Determine the (X, Y) coordinate at the center of the cell enclosing the given text.  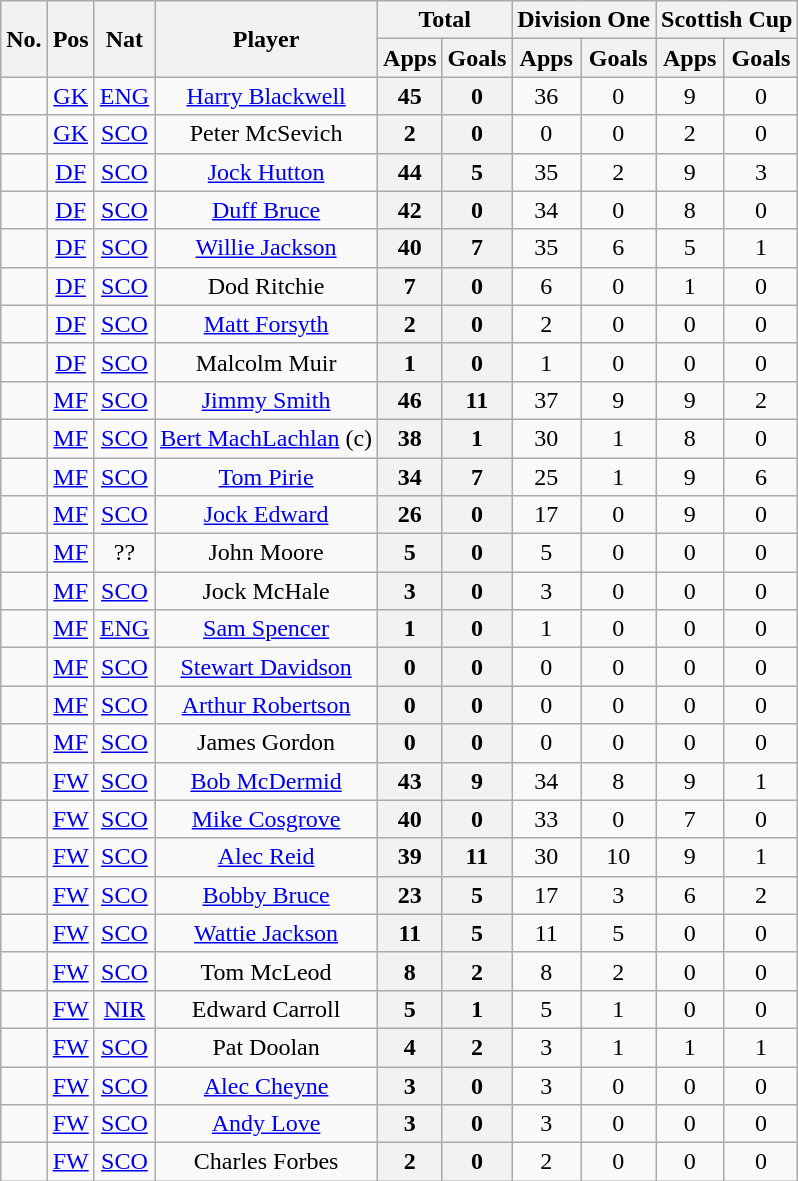
4 (410, 1047)
Jock McHale (266, 591)
Matt Forsyth (266, 324)
Tom McLeod (266, 971)
Harry Blackwell (266, 96)
Bobby Bruce (266, 895)
Arthur Robertson (266, 705)
Peter McSevich (266, 134)
Player (266, 39)
Alec Reid (266, 857)
Bert MachLachlan (c) (266, 438)
37 (546, 400)
Alec Cheyne (266, 1085)
44 (410, 172)
Andy Love (266, 1124)
Pos (70, 39)
Nat (124, 39)
Stewart Davidson (266, 667)
36 (546, 96)
Division One (584, 20)
Jimmy Smith (266, 400)
43 (410, 781)
John Moore (266, 553)
Edward Carroll (266, 1009)
42 (410, 210)
Bob McDermid (266, 781)
?? (124, 553)
Tom Pirie (266, 477)
Charles Forbes (266, 1162)
James Gordon (266, 743)
Total (445, 20)
Willie Jackson (266, 248)
38 (410, 438)
23 (410, 895)
45 (410, 96)
46 (410, 400)
Mike Cosgrove (266, 819)
Jock Hutton (266, 172)
NIR (124, 1009)
33 (546, 819)
Dod Ritchie (266, 286)
Sam Spencer (266, 629)
Malcolm Muir (266, 362)
Scottish Cup (727, 20)
No. (24, 39)
Wattie Jackson (266, 933)
Jock Edward (266, 515)
26 (410, 515)
10 (618, 857)
Duff Bruce (266, 210)
25 (546, 477)
39 (410, 857)
Pat Doolan (266, 1047)
